Search for the cell housing the specified text and yield its [X, Y] center coordinate. 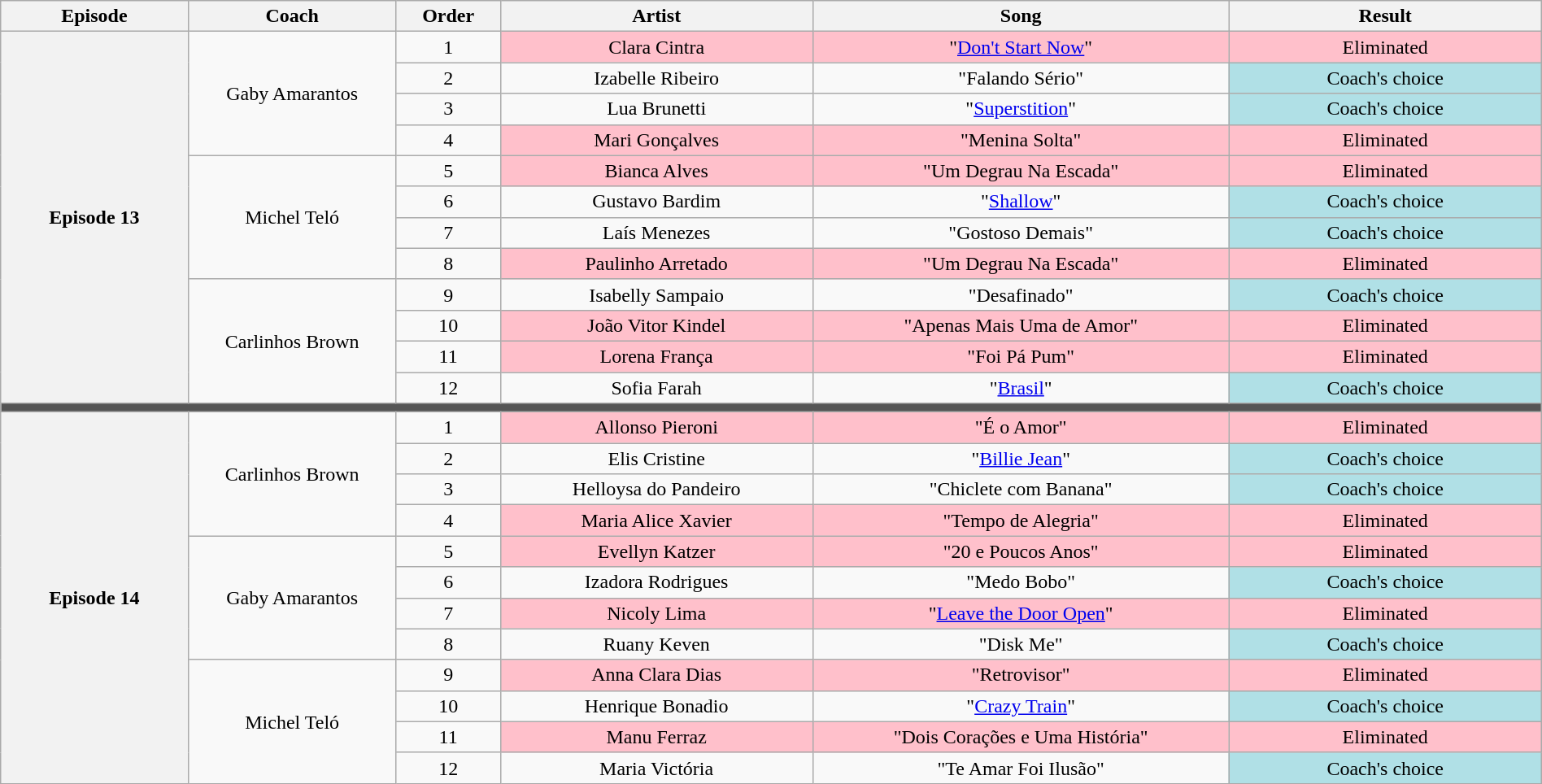
"Don't Start Now" [1021, 47]
Artist [656, 16]
Lorena França [656, 356]
Sofia Farah [656, 388]
Episode 14 [94, 599]
"Menina Solta" [1021, 140]
"Foi Pá Pum" [1021, 356]
Coach [292, 16]
Lua Brunetti [656, 109]
"Brasil" [1021, 388]
Elis Cristine [656, 459]
Episode 13 [94, 218]
"Leave the Door Open" [1021, 613]
"Tempo de Alegria" [1021, 520]
Result [1385, 16]
Bianca Alves [656, 171]
Izadora Rodrigues [656, 582]
"Disk Me" [1021, 644]
Gustavo Bardim [656, 202]
"Crazy Train" [1021, 706]
"Superstition" [1021, 109]
Evellyn Katzer [656, 551]
"Dois Corações e Uma História" [1021, 737]
"Billie Jean" [1021, 459]
"Shallow" [1021, 202]
Helloysa do Pandeiro [656, 490]
Song [1021, 16]
Paulinho Arretado [656, 264]
"Gostoso Demais" [1021, 233]
Henrique Bonadio [656, 706]
Izabelle Ribeiro [656, 78]
Nicoly Lima [656, 613]
"20 e Poucos Anos" [1021, 551]
"Desafinado" [1021, 294]
Maria Victória [656, 768]
Clara Cintra [656, 47]
"Retrovisor" [1021, 675]
"Te Amar Foi Ilusão" [1021, 768]
João Vitor Kindel [656, 325]
"Falando Sério" [1021, 78]
Mari Gonçalves [656, 140]
Allonso Pieroni [656, 428]
"Chiclete com Banana" [1021, 490]
Episode [94, 16]
"Medo Bobo" [1021, 582]
Anna Clara Dias [656, 675]
"Apenas Mais Uma de Amor" [1021, 325]
Ruany Keven [656, 644]
Isabelly Sampaio [656, 294]
Manu Ferraz [656, 737]
Laís Menezes [656, 233]
Order [448, 16]
Maria Alice Xavier [656, 520]
"É o Amor" [1021, 428]
